Capture the cell that displays the provided text and extract its [x, y] central coordinate. 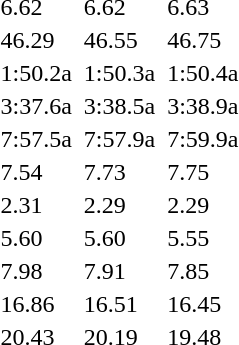
7.73 [119, 172]
2.29 [119, 205]
3:38.5a [119, 106]
16.51 [119, 304]
1:50.3a [119, 73]
7.91 [119, 271]
5.60 [119, 238]
7:57.9a [119, 139]
46.55 [119, 40]
